Output the (X, Y) coordinate of the center of the cell containing the given text.  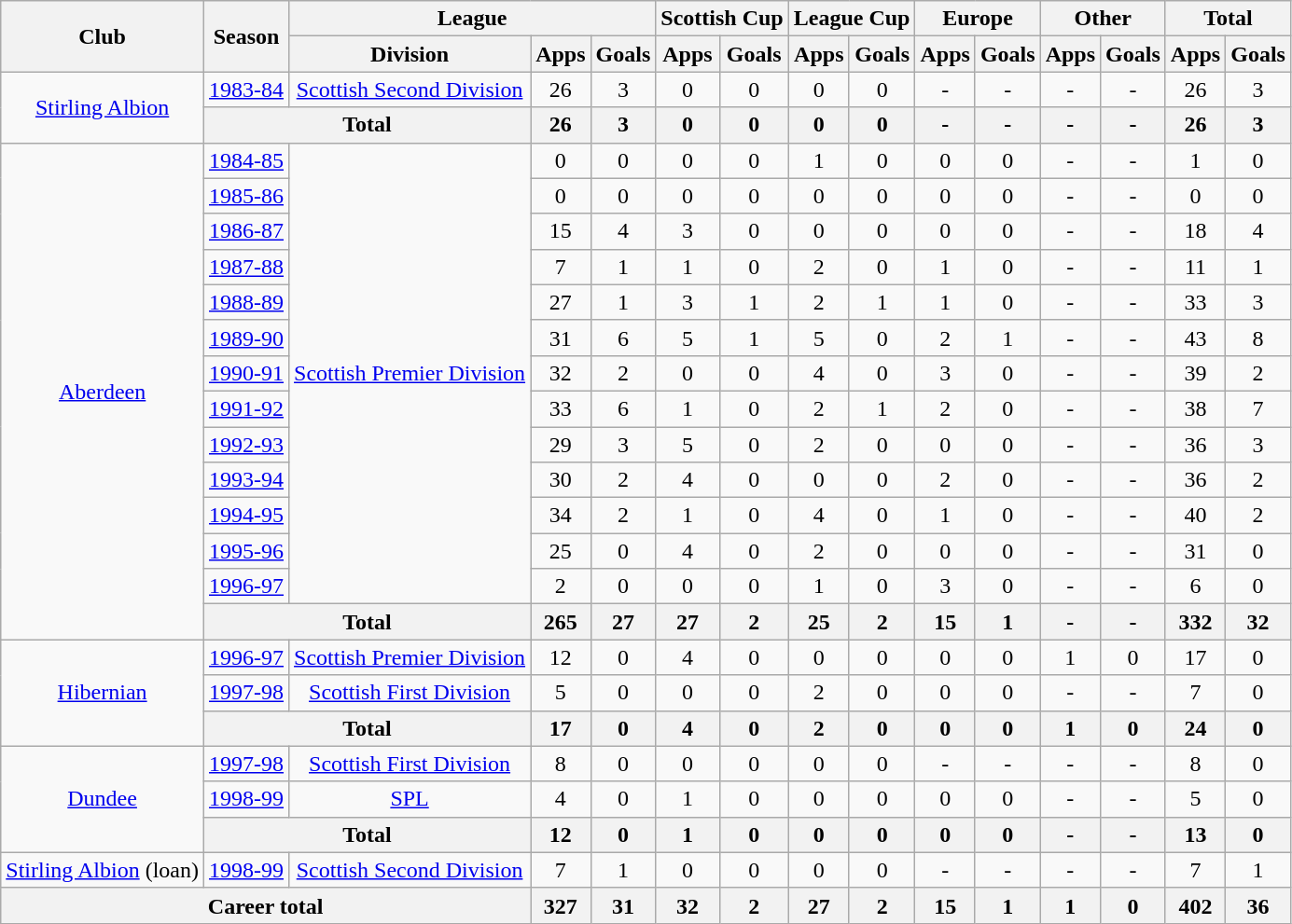
SPL (410, 799)
1987-88 (246, 267)
Club (103, 36)
League (472, 19)
43 (1195, 338)
Stirling Albion (loan) (103, 870)
1986-87 (246, 231)
League Cup (852, 19)
1989-90 (246, 338)
1984-85 (246, 160)
38 (1195, 408)
1991-92 (246, 408)
30 (561, 480)
Other (1103, 19)
1988-89 (246, 302)
Stirling Albion (103, 107)
1990-91 (246, 373)
1995-96 (246, 551)
402 (1195, 905)
Scottish Cup (722, 19)
18 (1195, 231)
1993-94 (246, 480)
Hibernian (103, 693)
34 (561, 516)
Career total (266, 905)
Europe (978, 19)
1994-95 (246, 516)
11 (1195, 267)
Division (410, 54)
332 (1195, 622)
Dundee (103, 799)
1985-86 (246, 196)
24 (1195, 728)
13 (1195, 834)
40 (1195, 516)
327 (561, 905)
1992-93 (246, 445)
1983-84 (246, 90)
29 (561, 445)
Season (246, 36)
Aberdeen (103, 392)
39 (1195, 373)
265 (561, 622)
